Locate the cell with the specified text and output its [X, Y] center coordinate. 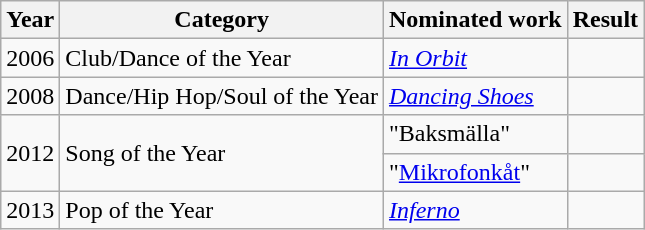
2008 [30, 96]
Category [222, 20]
Pop of the Year [222, 210]
Year [30, 20]
2013 [30, 210]
Song of the Year [222, 153]
Dancing Shoes [476, 96]
Club/Dance of the Year [222, 58]
2012 [30, 153]
In Orbit [476, 58]
2006 [30, 58]
Nominated work [476, 20]
"Baksmälla" [476, 134]
Dance/Hip Hop/Soul of the Year [222, 96]
Inferno [476, 210]
Result [605, 20]
"Mikrofonkåt" [476, 172]
